Pinpoint the cell where the given text exists, returning its [x, y] midpoint coordinate. 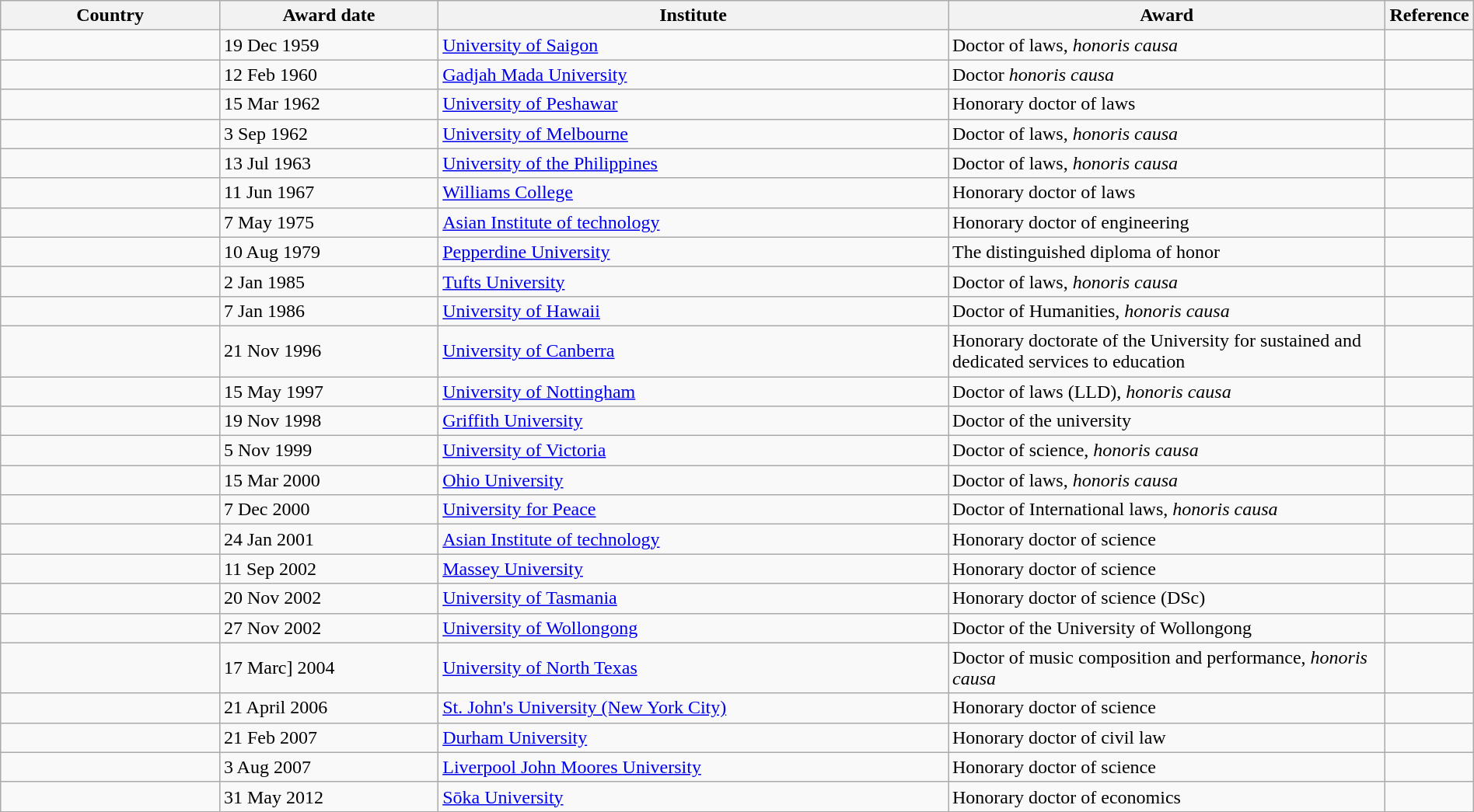
Doctor honoris causa [1167, 75]
Reference [1429, 16]
The distinguished diploma of honor [1167, 252]
31 May 2012 [328, 796]
15 Mar 1962 [328, 104]
Pepperdine University [693, 252]
Honorary doctor of economics [1167, 796]
Massey University [693, 569]
University of Hawaii [693, 311]
20 Nov 2002 [328, 598]
7 May 1975 [328, 222]
University of Wollongong [693, 628]
Williams College [693, 193]
University of Victoria [693, 451]
24 Jan 2001 [328, 539]
11 Jun 1967 [328, 193]
University of Melbourne [693, 134]
7 Dec 2000 [328, 510]
19 Nov 1998 [328, 421]
Sōka University [693, 796]
3 Aug 2007 [328, 767]
University of Peshawar [693, 104]
Doctor of music composition and performance, honoris causa [1167, 668]
15 Mar 2000 [328, 480]
17 Marc] 2004 [328, 668]
Doctor of Humanities, honoris causa [1167, 311]
11 Sep 2002 [328, 569]
University of Canberra [693, 351]
15 May 1997 [328, 391]
Doctor of science, honoris causa [1167, 451]
Honorary doctor of civil law [1167, 737]
21 Nov 1996 [328, 351]
Doctor of the University of Wollongong [1167, 628]
Ohio University [693, 480]
3 Sep 1962 [328, 134]
12 Feb 1960 [328, 75]
27 Nov 2002 [328, 628]
University of Nottingham [693, 391]
Institute [693, 16]
Doctor of laws (LLD), honoris causa [1167, 391]
University of Tasmania [693, 598]
13 Jul 1963 [328, 163]
10 Aug 1979 [328, 252]
Durham University [693, 737]
21 Feb 2007 [328, 737]
Honorary doctor of science (DSc) [1167, 598]
Award date [328, 16]
Doctor of the university [1167, 421]
Country [110, 16]
Tufts University [693, 281]
2 Jan 1985 [328, 281]
University for Peace [693, 510]
University of North Texas [693, 668]
5 Nov 1999 [328, 451]
St. John's University (New York City) [693, 708]
Honorary doctor of engineering [1167, 222]
Liverpool John Moores University [693, 767]
Gadjah Mada University [693, 75]
Griffith University [693, 421]
Honorary doctorate of the University for sustained and dedicated services to education [1167, 351]
Award [1167, 16]
University of Saigon [693, 45]
21 April 2006 [328, 708]
University of the Philippines [693, 163]
19 Dec 1959 [328, 45]
Doctor of International laws, honoris causa [1167, 510]
7 Jan 1986 [328, 311]
